Locate the cell with the specified text and output its (X, Y) center coordinate. 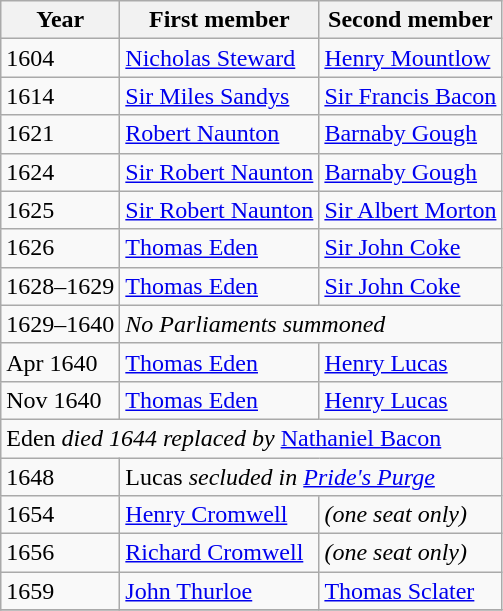
Year (60, 20)
Nov 1640 (60, 400)
John Thurloe (220, 591)
Eden died 1644 replaced by Nathaniel Bacon (252, 438)
Sir Albert Morton (410, 210)
1654 (60, 515)
1656 (60, 553)
Sir Miles Sandys (220, 96)
First member (220, 20)
No Parliaments summoned (311, 324)
1625 (60, 210)
Sir Francis Bacon (410, 96)
Henry Mountlow (410, 58)
Henry Cromwell (220, 515)
1629–1640 (60, 324)
1614 (60, 96)
Robert Naunton (220, 134)
Second member (410, 20)
Apr 1640 (60, 362)
Richard Cromwell (220, 553)
1604 (60, 58)
Lucas secluded in Pride's Purge (311, 477)
1626 (60, 248)
Thomas Sclater (410, 591)
1621 (60, 134)
1659 (60, 591)
Nicholas Steward (220, 58)
1648 (60, 477)
1628–1629 (60, 286)
1624 (60, 172)
